Provide the [x, y] coordinate of the cell's center where the given text is located.  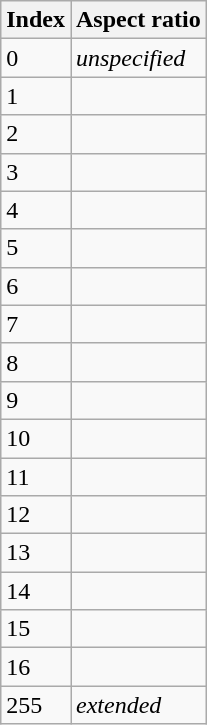
7 [36, 324]
Aspect ratio [138, 20]
1 [36, 96]
extended [138, 705]
13 [36, 553]
10 [36, 438]
6 [36, 286]
8 [36, 362]
14 [36, 591]
9 [36, 400]
unspecified [138, 58]
11 [36, 477]
16 [36, 667]
12 [36, 515]
3 [36, 172]
2 [36, 134]
15 [36, 629]
4 [36, 210]
5 [36, 248]
0 [36, 58]
255 [36, 705]
Index [36, 20]
